From the cell containing the given text, extract its center point as (x, y) coordinate. 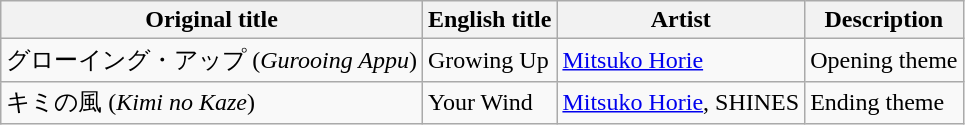
Your Wind (489, 102)
Mitsuko Horie, SHINES (681, 102)
Ending theme (884, 102)
グローイング・アップ (Gurooing Appu) (212, 60)
Opening theme (884, 60)
English title (489, 20)
Growing Up (489, 60)
Original title (212, 20)
Mitsuko Horie (681, 60)
キミの風 (Kimi no Kaze) (212, 102)
Artist (681, 20)
Description (884, 20)
